Output the [x, y] coordinate of the center of the cell containing the given text.  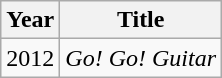
Go! Go! Guitar [141, 58]
2012 [30, 58]
Title [141, 20]
Year [30, 20]
